For the text-containing cell, return its midpoint in [x, y] coordinate format. 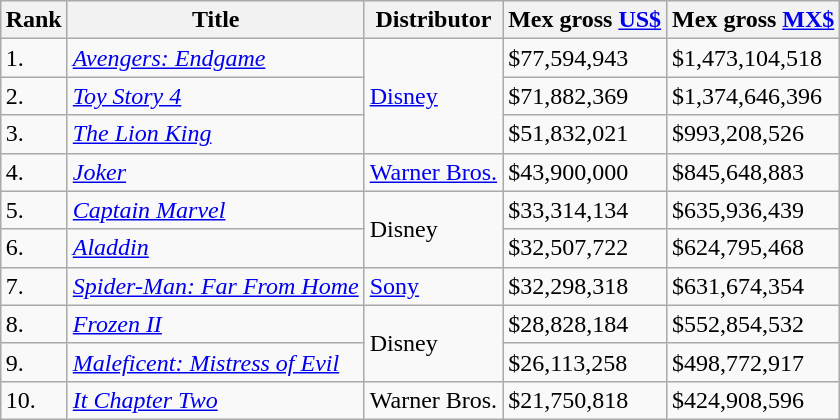
$424,908,596 [754, 400]
Spider-Man: Far From Home [216, 286]
$32,298,318 [585, 286]
Mex gross MX$ [754, 20]
$624,795,468 [754, 248]
$71,882,369 [585, 96]
Captain Marvel [216, 210]
Sony [433, 286]
Toy Story 4 [216, 96]
$498,772,917 [754, 362]
10. [34, 400]
Mex gross US$ [585, 20]
$43,900,000 [585, 172]
$77,594,943 [585, 58]
Maleficent: Mistress of Evil [216, 362]
4. [34, 172]
Frozen II [216, 324]
$51,832,021 [585, 134]
7. [34, 286]
$26,113,258 [585, 362]
It Chapter Two [216, 400]
$845,648,883 [754, 172]
Joker [216, 172]
$28,828,184 [585, 324]
3. [34, 134]
6. [34, 248]
$552,854,532 [754, 324]
2. [34, 96]
$32,507,722 [585, 248]
$993,208,526 [754, 134]
$1,473,104,518 [754, 58]
5. [34, 210]
Title [216, 20]
1. [34, 58]
The Lion King [216, 134]
8. [34, 324]
Rank [34, 20]
$635,936,439 [754, 210]
$21,750,818 [585, 400]
9. [34, 362]
$631,674,354 [754, 286]
Aladdin [216, 248]
$33,314,134 [585, 210]
Distributor [433, 20]
$1,374,646,396 [754, 96]
Avengers: Endgame [216, 58]
